Find where the given text appears and provide that cell's center as (X, Y) coordinate. 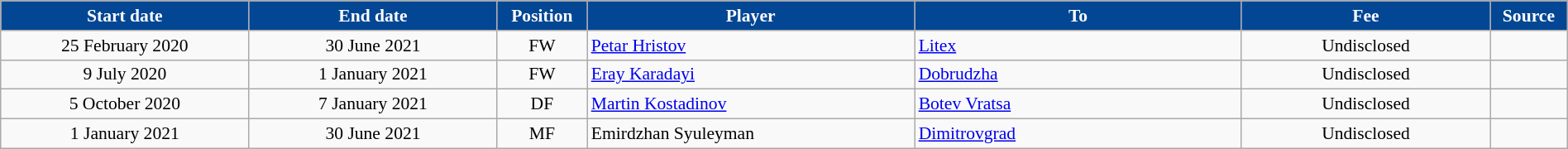
Source (1529, 16)
5 October 2020 (125, 104)
Start date (125, 16)
Dobrudzha (1078, 74)
Dimitrovgrad (1078, 134)
25 February 2020 (125, 46)
Botev Vratsa (1078, 104)
DF (543, 104)
7 January 2021 (373, 104)
Position (543, 16)
To (1078, 16)
Petar Hristov (751, 46)
Emirdzhan Syuleyman (751, 134)
MF (543, 134)
Litex (1078, 46)
Fee (1365, 16)
Martin Kostadinov (751, 104)
End date (373, 16)
Eray Karadayi (751, 74)
9 July 2020 (125, 74)
Player (751, 16)
